Scan for the cell matching the given text and deliver its (X, Y) coordinate at center. 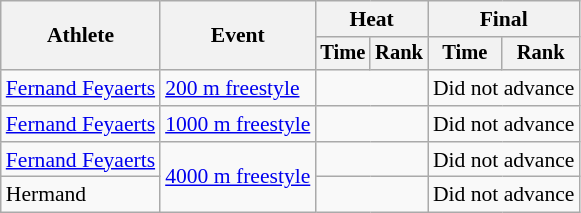
Final (504, 19)
200 m freestyle (238, 88)
Heat (371, 19)
Athlete (80, 36)
1000 m freestyle (238, 124)
Event (238, 36)
Hermand (80, 195)
4000 m freestyle (238, 178)
